From the cell containing the given text, extract its center point as [x, y] coordinate. 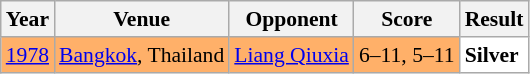
Year [28, 19]
Score [407, 19]
Bangkok, Thailand [142, 55]
6–11, 5–11 [407, 55]
1978 [28, 55]
Liang Qiuxia [292, 55]
Result [494, 19]
Opponent [292, 19]
Venue [142, 19]
Silver [494, 55]
